Provide the [x, y] coordinate of the cell's center where the given text is located.  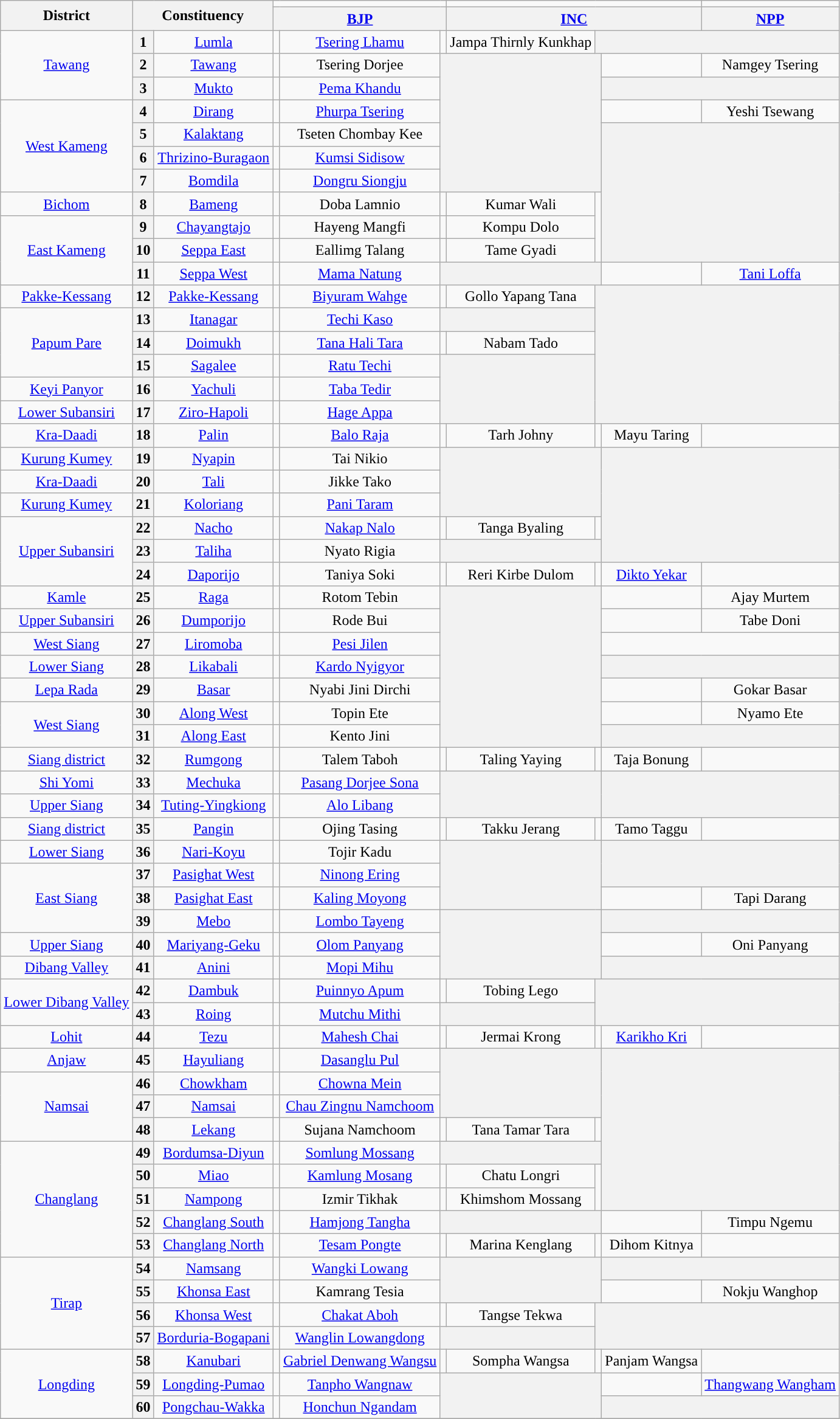
Kompu Dolo [521, 227]
Kalaktang [213, 134]
Pasighat West [213, 875]
51 [143, 1199]
22 [143, 528]
Tali [213, 482]
Tamo Taggu [652, 829]
54 [143, 1268]
Kento Jini [360, 736]
Rode Bui [360, 620]
Changlang South [213, 1222]
Dongru Siongju [360, 181]
5 [143, 134]
29 [143, 690]
16 [143, 389]
Pasighat East [213, 898]
Raga [213, 597]
Tsering Lhamu [360, 42]
Tobing Lego [521, 990]
43 [143, 1013]
Balo Raja [360, 435]
Nampong [213, 1199]
West Kameng [67, 146]
1 [143, 42]
13 [143, 320]
Hayuliang [213, 1060]
Tesam Pongte [360, 1245]
Mama Natung [360, 273]
Lekang [213, 1130]
57 [143, 1338]
Sagalee [213, 366]
32 [143, 759]
17 [143, 412]
8 [143, 204]
Bichom [67, 204]
19 [143, 458]
Dirang [213, 111]
East Siang [67, 898]
33 [143, 782]
Lombo Tayeng [360, 921]
48 [143, 1130]
Dambuk [213, 990]
Nyapin [213, 458]
Jermai Krong [521, 1037]
Kamle [67, 597]
Pongchau-Wakka [213, 1407]
Changlang [67, 1199]
10 [143, 250]
Tezu [213, 1037]
Lohit [67, 1037]
Taliha [213, 551]
Panjam Wangsa [652, 1361]
Tame Gyadi [521, 250]
Kanubari [213, 1361]
Gabriel Denwang Wangsu [360, 1361]
Gokar Basar [771, 690]
Tana Tamar Tara [521, 1130]
Doimukh [213, 343]
Tangse Tekwa [521, 1314]
Dibang Valley [67, 967]
Kamlung Mosang [360, 1176]
Chowna Mein [360, 1083]
3 [143, 88]
34 [143, 806]
Basar [213, 690]
Taling Yaying [521, 759]
Mariyang-Geku [213, 944]
20 [143, 482]
Biyuram Wahge [360, 297]
Kardo Nyigyor [360, 667]
36 [143, 852]
47 [143, 1107]
Doba Lamnio [360, 204]
Oni Panyang [771, 944]
31 [143, 736]
Somlung Mossang [360, 1153]
Chau Zingnu Namchoom [360, 1107]
Jampa Thirnly Kunkhap [521, 42]
39 [143, 921]
Dumporijo [213, 620]
Tana Hali Tara [360, 343]
Marina Kenglang [521, 1245]
Papum Pare [67, 343]
Mebo [213, 921]
NPP [771, 19]
14 [143, 343]
Tsering Dorjee [360, 65]
Hage Appa [360, 412]
Constituency [203, 16]
Thangwang Wangham [771, 1384]
Anini [213, 967]
23 [143, 551]
Chayangtajo [213, 227]
Pani Taram [360, 505]
59 [143, 1384]
Likabali [213, 667]
6 [143, 157]
Ratu Techi [360, 366]
Lumla [213, 42]
Dihom Kitnya [652, 1245]
Borduria-Bogapani [213, 1338]
Thrizino-Buragaon [213, 157]
50 [143, 1176]
Kaling Moyong [360, 898]
Ojing Tasing [360, 829]
28 [143, 667]
Nyato Rigia [360, 551]
42 [143, 990]
Miao [213, 1176]
Reri Kirbe Dulom [521, 574]
Khimshom Mossang [521, 1199]
Timpu Ngemu [771, 1222]
Taja Bonung [652, 759]
26 [143, 620]
45 [143, 1060]
BJP [360, 19]
Daporijo [213, 574]
Keyi Panyor [67, 389]
Topin Ete [360, 713]
15 [143, 366]
Eallimg Talang [360, 250]
Tanga Byaling [521, 528]
Palin [213, 435]
Mopi Mihu [360, 967]
11 [143, 273]
Lower Subansiri [67, 412]
Lower Dibang Valley [67, 1002]
21 [143, 505]
Tapi Darang [771, 898]
9 [143, 227]
District [67, 16]
40 [143, 944]
38 [143, 898]
INC [574, 19]
Bomdila [213, 181]
Mutchu Mithi [360, 1013]
56 [143, 1314]
Ajay Murtem [771, 597]
Changlang North [213, 1245]
Phurpa Tsering [360, 111]
Kumar Wali [521, 204]
Sompha Wangsa [521, 1361]
44 [143, 1037]
25 [143, 597]
60 [143, 1407]
Nakap Nalo [360, 528]
Hayeng Mangfi [360, 227]
Tuting-Yingkiong [213, 806]
Yachuli [213, 389]
Rumgong [213, 759]
Mechuka [213, 782]
Dikto Yekar [652, 574]
Olom Panyang [360, 944]
24 [143, 574]
Tojir Kadu [360, 852]
Anjaw [67, 1060]
Chatu Longri [521, 1176]
Karikho Kri [652, 1037]
Tai Nikio [360, 458]
Seppa East [213, 250]
Honchun Ngandam [360, 1407]
2 [143, 65]
Nyamo Ete [771, 713]
Jikke Tako [360, 482]
Roing [213, 1013]
53 [143, 1245]
Seppa West [213, 273]
Bordumsa-Diyun [213, 1153]
Kumsi Sidisow [360, 157]
Along East [213, 736]
55 [143, 1291]
Tanpho Wangnaw [360, 1384]
52 [143, 1222]
Nari-Koyu [213, 852]
Ninong Ering [360, 875]
Pangin [213, 829]
46 [143, 1083]
Talem Taboh [360, 759]
Pesi Jilen [360, 644]
12 [143, 297]
Khonsa West [213, 1314]
Ziro-Hapoli [213, 412]
Tarh Johny [521, 435]
Wanglin Lowangdong [360, 1338]
Nabam Tado [521, 343]
Namgey Tsering [771, 65]
Mahesh Chai [360, 1037]
East Kameng [67, 250]
Shi Yomi [67, 782]
Liromoba [213, 644]
Chakat Aboh [360, 1314]
Alo Libang [360, 806]
Nyabi Jini Dirchi [360, 690]
Hamjong Tangha [360, 1222]
Bameng [213, 204]
Rotom Tebin [360, 597]
49 [143, 1153]
Pema Khandu [360, 88]
Nokju Wanghop [771, 1291]
Takku Jerang [521, 829]
Longding-Pumao [213, 1384]
Along West [213, 713]
30 [143, 713]
Kamrang Tesia [360, 1291]
Taba Tedir [360, 389]
Khonsa East [213, 1291]
Sujana Namchoom [360, 1130]
Tirap [67, 1303]
Nacho [213, 528]
18 [143, 435]
35 [143, 829]
Izmir Tikhak [360, 1199]
Namsang [213, 1268]
Taniya Soki [360, 574]
Lepa Rada [67, 690]
Tabe Doni [771, 620]
37 [143, 875]
Wangki Lowang [360, 1268]
Pasang Dorjee Sona [360, 782]
Itanagar [213, 320]
Gollo Yapang Tana [521, 297]
4 [143, 111]
Tseten Chombay Kee [360, 134]
Koloriang [213, 505]
Tani Loffa [771, 273]
Longding [67, 1384]
Mayu Taring [652, 435]
7 [143, 181]
Yeshi Tsewang [771, 111]
Mukto [213, 88]
Techi Kaso [360, 320]
Chowkham [213, 1083]
27 [143, 644]
58 [143, 1361]
41 [143, 967]
Puinnyo Apum [360, 990]
Dasanglu Pul [360, 1060]
